Provide the (X, Y) coordinate of the cell's center where the given text is located.  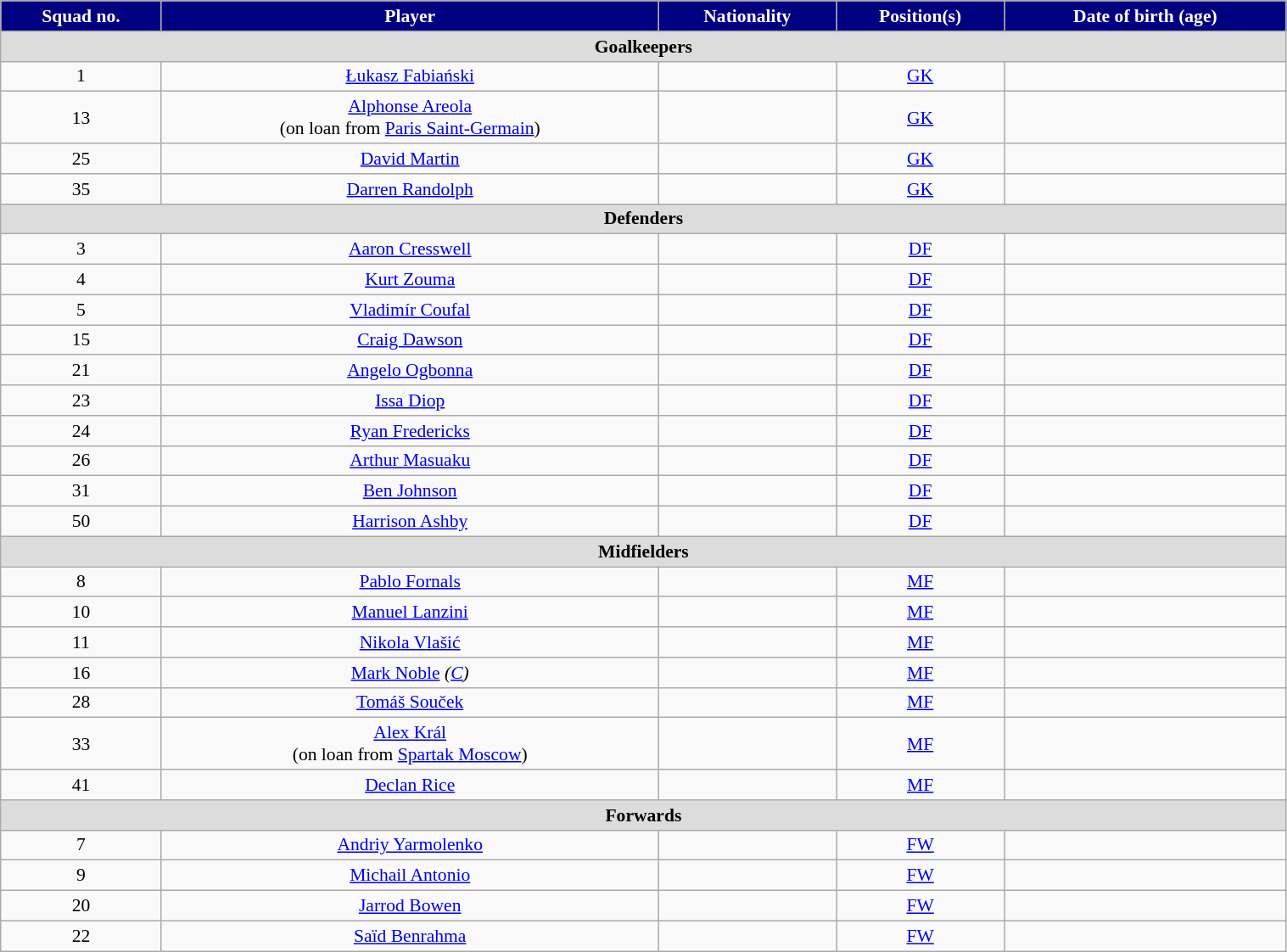
3 (81, 249)
Nationality (747, 16)
Squad no. (81, 16)
35 (81, 189)
8 (81, 582)
Player (410, 16)
Arthur Masuaku (410, 461)
Position(s) (920, 16)
13 (81, 117)
Saïd Benrahma (410, 936)
Andriy Yarmolenko (410, 845)
11 (81, 642)
Darren Randolph (410, 189)
7 (81, 845)
31 (81, 491)
Angelo Ogbonna (410, 371)
1 (81, 76)
20 (81, 906)
Pablo Fornals (410, 582)
26 (81, 461)
Craig Dawson (410, 340)
15 (81, 340)
Alex Král(on loan from Spartak Moscow) (410, 743)
4 (81, 280)
Vladimír Coufal (410, 310)
Kurt Zouma (410, 280)
Harrison Ashby (410, 522)
Michail Antonio (410, 876)
Defenders (643, 219)
5 (81, 310)
41 (81, 785)
Date of birth (age) (1145, 16)
Ben Johnson (410, 491)
Manuel Lanzini (410, 613)
Mark Noble (C) (410, 673)
Forwards (643, 815)
Alphonse Areola(on loan from Paris Saint-Germain) (410, 117)
Goalkeepers (643, 47)
Nikola Vlašić (410, 642)
22 (81, 936)
24 (81, 431)
David Martin (410, 159)
25 (81, 159)
Issa Diop (410, 400)
Jarrod Bowen (410, 906)
Ryan Fredericks (410, 431)
33 (81, 743)
Midfielders (643, 552)
16 (81, 673)
10 (81, 613)
Aaron Cresswell (410, 249)
50 (81, 522)
21 (81, 371)
28 (81, 703)
Tomáš Souček (410, 703)
Declan Rice (410, 785)
23 (81, 400)
9 (81, 876)
Łukasz Fabiański (410, 76)
